Find where the given text appears and provide that cell's center as (x, y) coordinate. 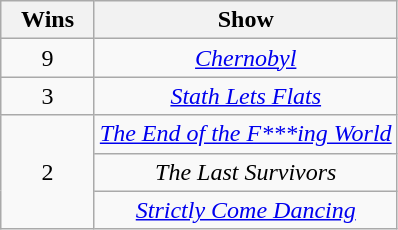
9 (48, 58)
The Last Survivors (246, 172)
Stath Lets Flats (246, 96)
Chernobyl (246, 58)
3 (48, 96)
Show (246, 20)
Wins (48, 20)
The End of the F***ing World (246, 134)
Strictly Come Dancing (246, 210)
2 (48, 172)
